Search for the cell housing the specified text and yield its (X, Y) center coordinate. 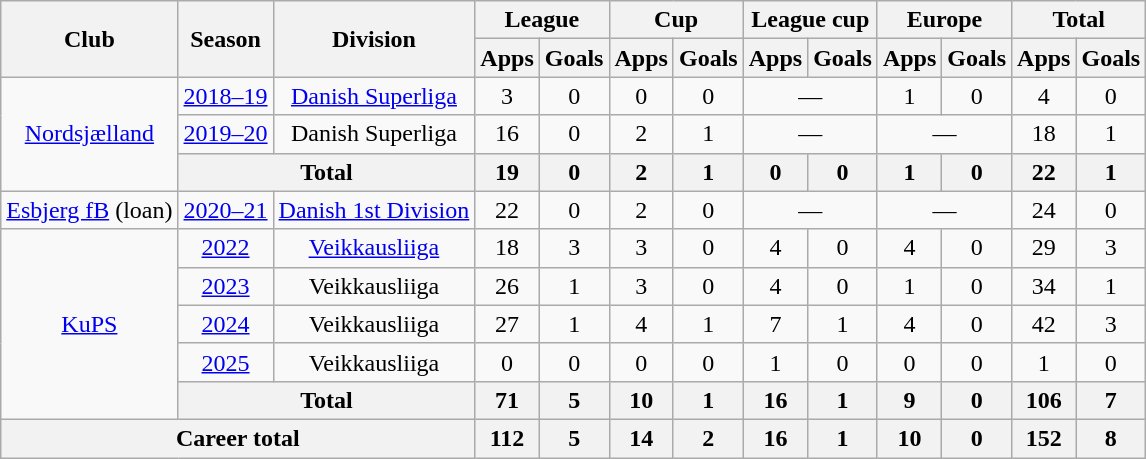
Esbjerg fB (loan) (90, 210)
42 (1044, 324)
Division (374, 39)
League (542, 20)
29 (1044, 248)
34 (1044, 286)
8 (1111, 438)
Cup (676, 20)
14 (641, 438)
27 (507, 324)
9 (909, 400)
2020–21 (226, 210)
Season (226, 39)
112 (507, 438)
Club (90, 39)
24 (1044, 210)
71 (507, 400)
KuPS (90, 324)
2025 (226, 362)
2022 (226, 248)
2019–20 (226, 134)
106 (1044, 400)
Nordsjælland (90, 134)
19 (507, 172)
2024 (226, 324)
League cup (810, 20)
Danish 1st Division (374, 210)
26 (507, 286)
Career total (238, 438)
2018–19 (226, 96)
152 (1044, 438)
2023 (226, 286)
Europe (944, 20)
